Pinpoint the cell where the given text exists, returning its [x, y] midpoint coordinate. 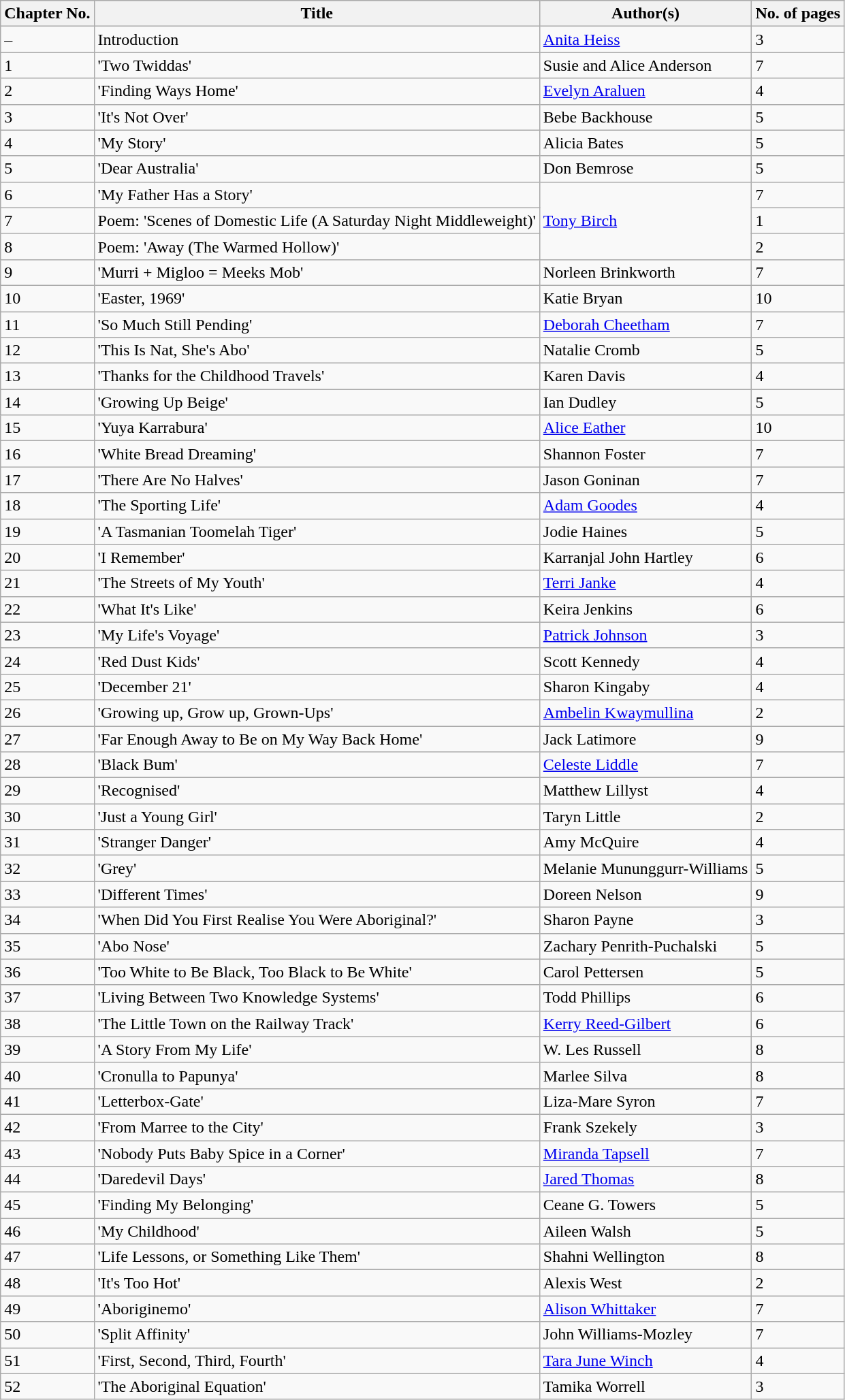
Alison Whittaker [645, 1309]
52 [48, 1386]
Zachary Penrith-Puchalski [645, 946]
33 [48, 894]
Ceane G. Towers [645, 1205]
38 [48, 1024]
21 [48, 583]
44 [48, 1179]
36 [48, 972]
'A Tasmanian Toomelah Tiger' [317, 532]
'What It's Like' [317, 609]
30 [48, 817]
'Letterbox-Gate' [317, 1101]
18 [48, 506]
W. Les Russell [645, 1049]
'Life Lessons, or Something Like Them' [317, 1257]
Marlee Silva [645, 1075]
Susie and Alice Anderson [645, 65]
'Finding My Belonging' [317, 1205]
Jack Latimore [645, 738]
'My Life's Voyage' [317, 635]
29 [48, 791]
Liza-Mare Syron [645, 1101]
39 [48, 1049]
35 [48, 946]
Aileen Walsh [645, 1231]
'Easter, 1969' [317, 298]
Introduction [317, 39]
Terri Janke [645, 583]
31 [48, 843]
'Dear Australia' [317, 169]
Amy McQuire [645, 843]
– [48, 39]
Shannon Foster [645, 454]
46 [48, 1231]
40 [48, 1075]
28 [48, 765]
'Far Enough Away to Be on My Way Back Home' [317, 738]
'Cronulla to Papunya' [317, 1075]
Carol Pettersen [645, 972]
13 [48, 376]
Katie Bryan [645, 298]
'First, Second, Third, Fourth' [317, 1361]
42 [48, 1127]
Frank Szekely [645, 1127]
Sharon Payne [645, 920]
'Grey' [317, 868]
34 [48, 920]
'Yuya Karrabura' [317, 428]
'Two Twiddas' [317, 65]
'My Childhood' [317, 1231]
'The Little Town on the Railway Track' [317, 1024]
49 [48, 1309]
17 [48, 480]
Kerry Reed-Gilbert [645, 1024]
'So Much Still Pending' [317, 325]
12 [48, 351]
19 [48, 532]
'Too White to Be Black, Too Black to Be White' [317, 972]
Adam Goodes [645, 506]
'Growing Up Beige' [317, 402]
'When Did You First Realise You Were Aboriginal?' [317, 920]
Ambelin Kwaymullina [645, 713]
'Growing up, Grow up, Grown-Ups' [317, 713]
27 [48, 738]
'Murri + Migloo = Meeks Mob' [317, 272]
Doreen Nelson [645, 894]
Alicia Bates [645, 143]
22 [48, 609]
Author(s) [645, 14]
'Split Affinity' [317, 1335]
Sharon Kingaby [645, 687]
'Stranger Danger' [317, 843]
Melanie Mununggurr-Williams [645, 868]
Tamika Worrell [645, 1386]
25 [48, 687]
'Daredevil Days' [317, 1179]
Anita Heiss [645, 39]
Jodie Haines [645, 532]
Taryn Little [645, 817]
Karen Davis [645, 376]
48 [48, 1283]
'From Marree to the City' [317, 1127]
32 [48, 868]
15 [48, 428]
Jason Goninan [645, 480]
'My Father Has a Story' [317, 195]
'Red Dust Kids' [317, 661]
Scott Kennedy [645, 661]
Shahni Wellington [645, 1257]
Evelyn Araluen [645, 91]
'I Remember' [317, 557]
Norleen Brinkworth [645, 272]
'Finding Ways Home' [317, 91]
'A Story From My Life' [317, 1049]
Poem: 'Away (The Warmed Hollow)' [317, 246]
24 [48, 661]
Keira Jenkins [645, 609]
11 [48, 325]
'Different Times' [317, 894]
45 [48, 1205]
'It's Too Hot' [317, 1283]
No. of pages [798, 14]
16 [48, 454]
20 [48, 557]
'Recognised' [317, 791]
50 [48, 1335]
'The Sporting Life' [317, 506]
'Black Bum' [317, 765]
'There Are No Halves' [317, 480]
Chapter No. [48, 14]
Patrick Johnson [645, 635]
26 [48, 713]
Title [317, 14]
Bebe Backhouse [645, 117]
'White Bread Dreaming' [317, 454]
Tony Birch [645, 221]
14 [48, 402]
Don Bemrose [645, 169]
Poem: 'Scenes of Domestic Life (A Saturday Night Middleweight)' [317, 221]
Tara June Winch [645, 1361]
'Just a Young Girl' [317, 817]
43 [48, 1154]
Jared Thomas [645, 1179]
Celeste Liddle [645, 765]
Todd Phillips [645, 998]
'It's Not Over' [317, 117]
Natalie Cromb [645, 351]
'December 21' [317, 687]
Alexis West [645, 1283]
'Aboriginemo' [317, 1309]
23 [48, 635]
'Abo Nose' [317, 946]
Alice Eather [645, 428]
'Thanks for the Childhood Travels' [317, 376]
Deborah Cheetham [645, 325]
John Williams-Mozley [645, 1335]
'This Is Nat, She's Abo' [317, 351]
Karranjal John Hartley [645, 557]
'My Story' [317, 143]
51 [48, 1361]
'The Aboriginal Equation' [317, 1386]
Matthew Lillyst [645, 791]
'Nobody Puts Baby Spice in a Corner' [317, 1154]
'Living Between Two Knowledge Systems' [317, 998]
37 [48, 998]
Miranda Tapsell [645, 1154]
'The Streets of My Youth' [317, 583]
41 [48, 1101]
Ian Dudley [645, 402]
47 [48, 1257]
